Search for the cell housing the specified text and yield its [X, Y] center coordinate. 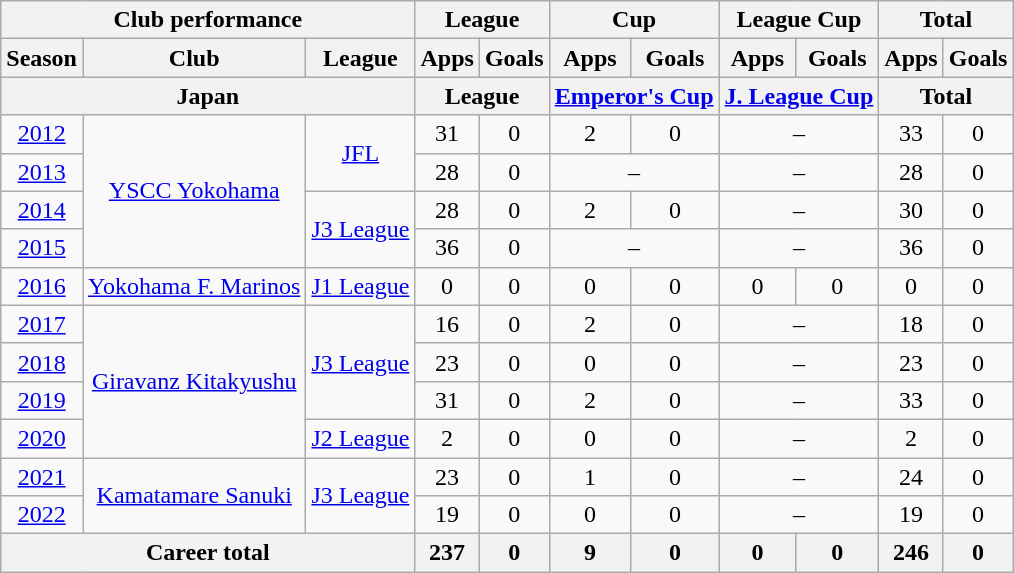
Kamatamare Sanuki [194, 496]
246 [911, 553]
League Cup [799, 20]
9 [590, 553]
2013 [42, 172]
J2 League [360, 438]
Yokohama F. Marinos [194, 286]
2021 [42, 477]
Giravanz Kitakyushu [194, 381]
2022 [42, 515]
2017 [42, 324]
237 [447, 553]
18 [911, 324]
Cup [634, 20]
16 [447, 324]
J. League Cup [799, 96]
2016 [42, 286]
YSCC Yokohama [194, 191]
1 [590, 477]
JFL [360, 153]
Emperor's Cup [634, 96]
2014 [42, 210]
2020 [42, 438]
Club performance [208, 20]
Club [194, 58]
2015 [42, 248]
30 [911, 210]
24 [911, 477]
Japan [208, 96]
2018 [42, 362]
Season [42, 58]
2012 [42, 134]
J1 League [360, 286]
2019 [42, 400]
Career total [208, 553]
